Return the (X, Y) coordinate for the center point of the cell that contains the specified text.  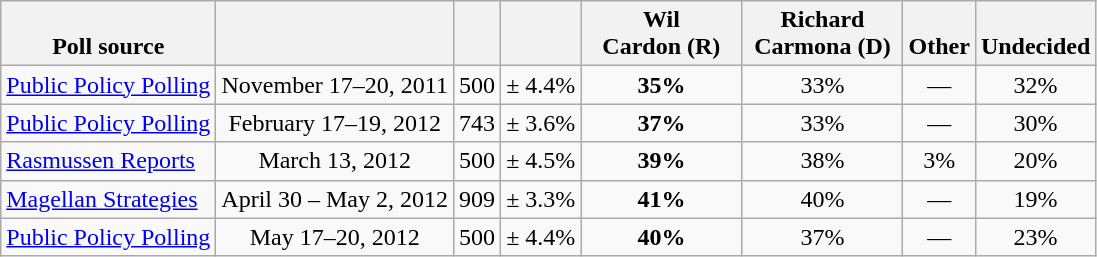
March 13, 2012 (335, 161)
November 17–20, 2011 (335, 85)
Other (939, 34)
3% (939, 161)
RichardCarmona (D) (822, 34)
23% (1035, 237)
April 30 – May 2, 2012 (335, 199)
± 3.3% (541, 199)
743 (478, 123)
32% (1035, 85)
WilCardon (R) (662, 34)
May 17–20, 2012 (335, 237)
± 4.5% (541, 161)
Poll source (108, 34)
41% (662, 199)
Rasmussen Reports (108, 161)
February 17–19, 2012 (335, 123)
Undecided (1035, 34)
35% (662, 85)
909 (478, 199)
± 3.6% (541, 123)
38% (822, 161)
19% (1035, 199)
30% (1035, 123)
20% (1035, 161)
Magellan Strategies (108, 199)
39% (662, 161)
